For the text-containing cell, return its midpoint in (X, Y) coordinate format. 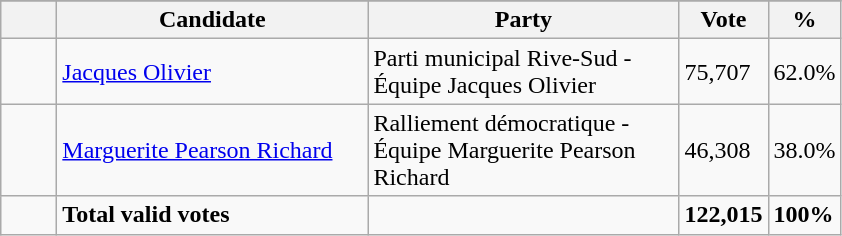
Party (524, 20)
Candidate (212, 20)
38.0% (804, 150)
Parti municipal Rive-Sud - Équipe Jacques Olivier (524, 72)
Jacques Olivier (212, 72)
Marguerite Pearson Richard (212, 150)
75,707 (724, 72)
46,308 (724, 150)
122,015 (724, 215)
% (804, 20)
62.0% (804, 72)
Ralliement démocratique - Équipe Marguerite Pearson Richard (524, 150)
Total valid votes (212, 215)
100% (804, 215)
Vote (724, 20)
